Locate the cell with the specified text and output its (X, Y) center coordinate. 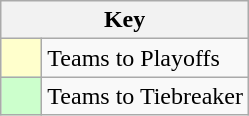
Teams to Tiebreaker (146, 96)
Teams to Playoffs (146, 58)
Key (125, 20)
